Capture the cell that displays the provided text and extract its (x, y) central coordinate. 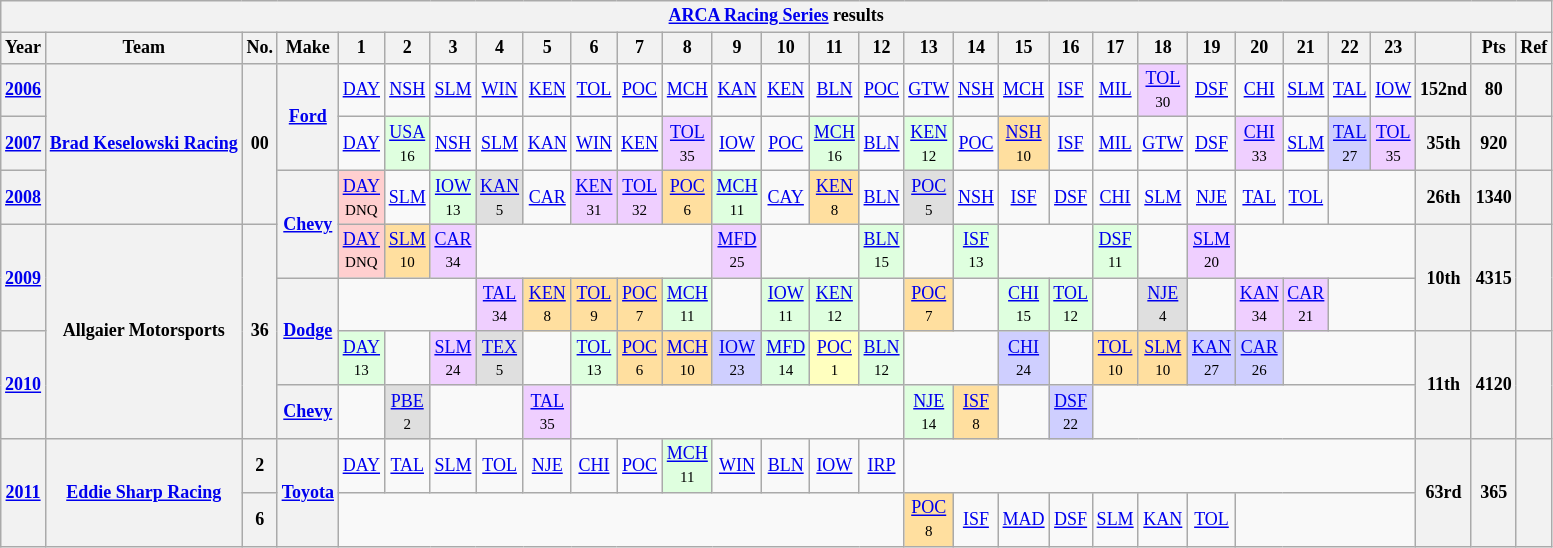
10th (1444, 278)
4315 (1494, 278)
USA16 (407, 144)
CAY (786, 197)
Allgaier Motorsports (144, 332)
BLN15 (882, 251)
NSH10 (1024, 144)
10 (786, 48)
35th (1444, 144)
2006 (24, 90)
DSF22 (1070, 412)
CHI24 (1024, 358)
TOL10 (1115, 358)
Brad Keselowski Racing (144, 144)
920 (1494, 144)
Make (308, 48)
IOW23 (737, 358)
TOL12 (1070, 305)
14 (976, 48)
IOW13 (453, 197)
4120 (1494, 384)
12 (882, 48)
18 (1163, 48)
23 (1394, 48)
11 (835, 48)
ISF8 (976, 412)
TOL32 (640, 197)
DSF11 (1115, 251)
POC8 (929, 519)
17 (1115, 48)
2009 (24, 278)
Toyota (308, 492)
7 (640, 48)
CAR26 (1259, 358)
3 (453, 48)
CAR34 (453, 251)
22 (1350, 48)
80 (1494, 90)
KAN34 (1259, 305)
Dodge (308, 332)
IOW11 (786, 305)
MFD25 (737, 251)
IRP (882, 466)
Ford (308, 116)
1 (361, 48)
Pts (1494, 48)
NJE4 (1163, 305)
152nd (1444, 90)
MCH10 (687, 358)
21 (1306, 48)
CHI15 (1024, 305)
2007 (24, 144)
MCH16 (835, 144)
11th (1444, 384)
KAN27 (1212, 358)
PBE2 (407, 412)
BLN12 (882, 358)
TOL13 (594, 358)
2008 (24, 197)
Eddie Sharp Racing (144, 492)
00 (260, 144)
MFD14 (786, 358)
TOL9 (594, 305)
MAD (1024, 519)
1340 (1494, 197)
CHI33 (1259, 144)
9 (737, 48)
TEX5 (500, 358)
365 (1494, 492)
POC5 (929, 197)
DAY13 (361, 358)
15 (1024, 48)
TAL34 (500, 305)
2010 (24, 384)
19 (1212, 48)
CAR (547, 197)
POC1 (835, 358)
4 (500, 48)
ARCA Racing Series results (776, 16)
5 (547, 48)
KAN5 (500, 197)
8 (687, 48)
SLM24 (453, 358)
13 (929, 48)
TAL27 (1350, 144)
2011 (24, 492)
TAL35 (547, 412)
20 (1259, 48)
TOL30 (1163, 90)
NJE14 (929, 412)
26th (1444, 197)
CAR21 (1306, 305)
KEN31 (594, 197)
No. (260, 48)
Ref (1534, 48)
16 (1070, 48)
SLM20 (1212, 251)
36 (260, 332)
Team (144, 48)
63rd (1444, 492)
ISF13 (976, 251)
Year (24, 48)
